For the text-containing cell, return its midpoint in [X, Y] coordinate format. 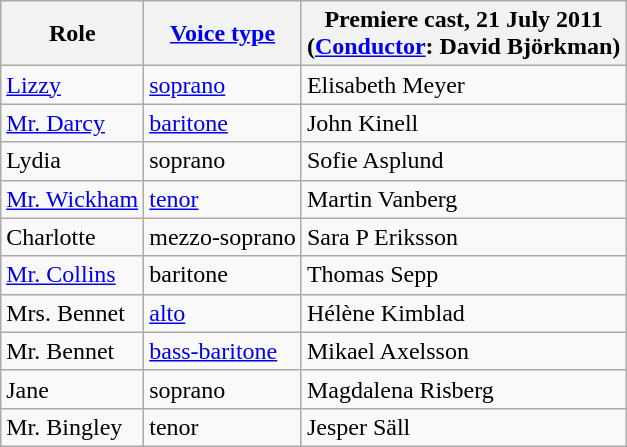
Sofie Asplund [463, 161]
Mikael Axelsson [463, 351]
Hélène Kimblad [463, 313]
Elisabeth Meyer [463, 85]
Premiere cast, 21 July 2011(Conductor: David Björkman) [463, 34]
Role [72, 34]
Mr. Collins [72, 275]
Lydia [72, 161]
Mr. Bingley [72, 427]
Martin Vanberg [463, 199]
Thomas Sepp [463, 275]
Charlotte [72, 237]
Mrs. Bennet [72, 313]
Magdalena Risberg [463, 389]
mezzo-soprano [223, 237]
Lizzy [72, 85]
bass-baritone [223, 351]
Sara P Eriksson [463, 237]
Mr. Wickham [72, 199]
Jesper Säll [463, 427]
John Kinell [463, 123]
alto [223, 313]
Mr. Darcy [72, 123]
Mr. Bennet [72, 351]
Jane [72, 389]
Voice type [223, 34]
